Provide the (X, Y) coordinate of the cell's center where the given text is located.  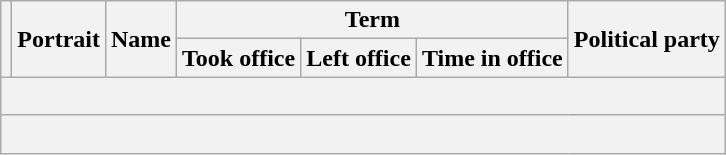
Took office (239, 58)
Left office (359, 58)
Time in office (492, 58)
Portrait (59, 39)
Term (373, 20)
Political party (646, 39)
Name (140, 39)
